Identify which cell holds the provided text, then report its [X, Y] central coordinate. 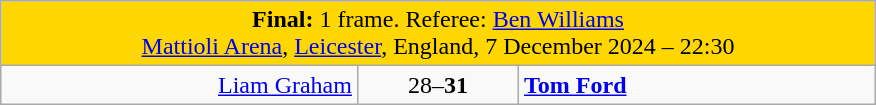
Liam Graham [179, 85]
Tom Ford [697, 85]
28–31 [438, 85]
Final: 1 frame. Referee: Ben Williams Mattioli Arena, Leicester, England, 7 December 2024 – 22:30 [438, 34]
